Provide the [x, y] coordinate of the cell's center where the given text is located.  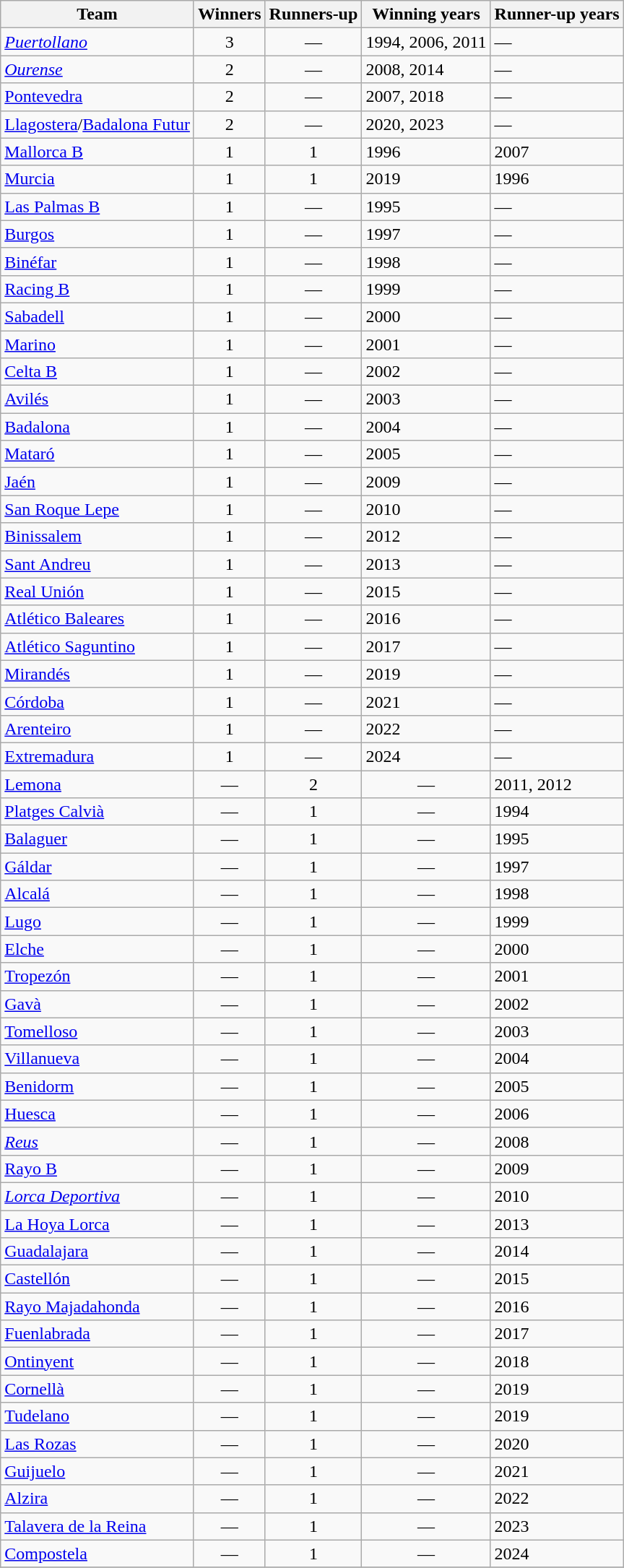
1994, 2006, 2011 [426, 42]
Extremadura [97, 756]
2007, 2018 [426, 97]
Rayo B [97, 1169]
Binissalem [97, 537]
Mallorca B [97, 152]
2020, 2023 [426, 124]
Tomelloso [97, 1031]
Benidorm [97, 1086]
Arenteiro [97, 729]
Gavà [97, 1004]
3 [230, 42]
2020 [557, 1444]
Rayo Majadahonda [97, 1307]
Llagostera/Badalona Futur [97, 124]
Pontevedra [97, 97]
Reus [97, 1141]
Cornellà [97, 1389]
Alzira [97, 1499]
Jaén [97, 482]
Balaguer [97, 839]
Córdoba [97, 701]
Huesca [97, 1114]
Guadalajara [97, 1252]
Alcalá [97, 894]
Gáldar [97, 867]
Guijuelo [97, 1471]
Real Unión [97, 592]
San Roque Lepe [97, 509]
Las Palmas B [97, 207]
Compostela [97, 1554]
1994 [557, 812]
La Hoya Lorca [97, 1224]
2008, 2014 [426, 69]
Mataró [97, 454]
2011, 2012 [557, 784]
Mirandés [97, 674]
Lugo [97, 922]
Ourense [97, 69]
Marino [97, 345]
Runners-up [313, 14]
2008 [557, 1141]
Tropezón [97, 976]
Badalona [97, 427]
Platges Calvià [97, 812]
Puertollano [97, 42]
Winners [230, 14]
Lemona [97, 784]
Celta B [97, 372]
Ontinyent [97, 1361]
Sabadell [97, 316]
Tudelano [97, 1416]
Elche [97, 949]
Racing B [97, 289]
Winning years [426, 14]
Las Rozas [97, 1444]
Sant Andreu [97, 564]
2018 [557, 1361]
2007 [557, 152]
Fuenlabrada [97, 1334]
2006 [557, 1114]
Atlético Saguntino [97, 646]
Villanueva [97, 1059]
2023 [557, 1526]
Murcia [97, 179]
Talavera de la Reina [97, 1526]
Runner-up years [557, 14]
Castellón [97, 1279]
2012 [426, 537]
Team [97, 14]
Lorca Deportiva [97, 1196]
Avilés [97, 399]
Atlético Baleares [97, 619]
Binéfar [97, 261]
Burgos [97, 234]
2014 [557, 1252]
